Capture the cell that displays the provided text and extract its [X, Y] central coordinate. 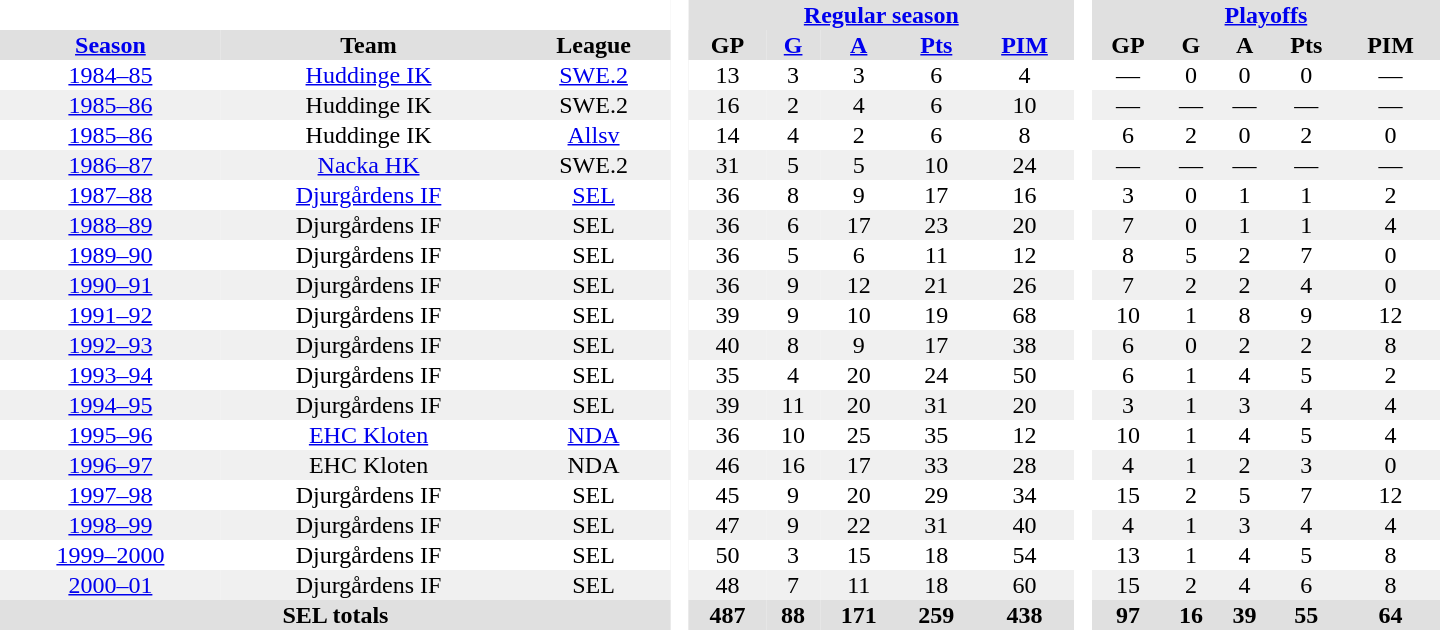
1989–90 [110, 255]
28 [1024, 465]
23 [937, 225]
1999–2000 [110, 555]
Nacka HK [369, 165]
47 [728, 525]
1984–85 [110, 75]
19 [937, 315]
Regular season [882, 15]
171 [859, 615]
Allsv [593, 135]
1987–88 [110, 195]
1995–96 [110, 435]
1988–89 [110, 225]
55 [1306, 615]
1998–99 [110, 525]
48 [728, 585]
SEL totals [336, 615]
1991–92 [110, 315]
45 [728, 495]
97 [1128, 615]
60 [1024, 585]
26 [1024, 285]
2000–01 [110, 585]
1996–97 [110, 465]
1993–94 [110, 375]
21 [937, 285]
33 [937, 465]
38 [1024, 345]
68 [1024, 315]
1990–91 [110, 285]
1992–93 [110, 345]
Team [369, 45]
22 [859, 525]
29 [937, 495]
487 [728, 615]
Playoffs [1266, 15]
54 [1024, 555]
64 [1390, 615]
34 [1024, 495]
25 [859, 435]
League [593, 45]
1986–87 [110, 165]
438 [1024, 615]
259 [937, 615]
1994–95 [110, 405]
46 [728, 465]
14 [728, 135]
1997–98 [110, 495]
Season [110, 45]
88 [793, 615]
